Find where the given text appears and provide that cell's center as (X, Y) coordinate. 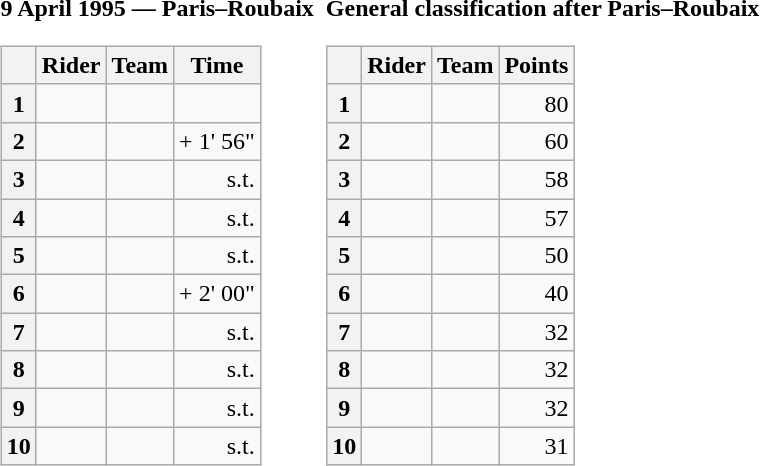
Points (536, 65)
60 (536, 141)
Time (218, 65)
80 (536, 103)
58 (536, 179)
40 (536, 294)
31 (536, 446)
57 (536, 217)
50 (536, 256)
+ 1' 56" (218, 141)
+ 2' 00" (218, 294)
